For the text-containing cell, return its midpoint in (x, y) coordinate format. 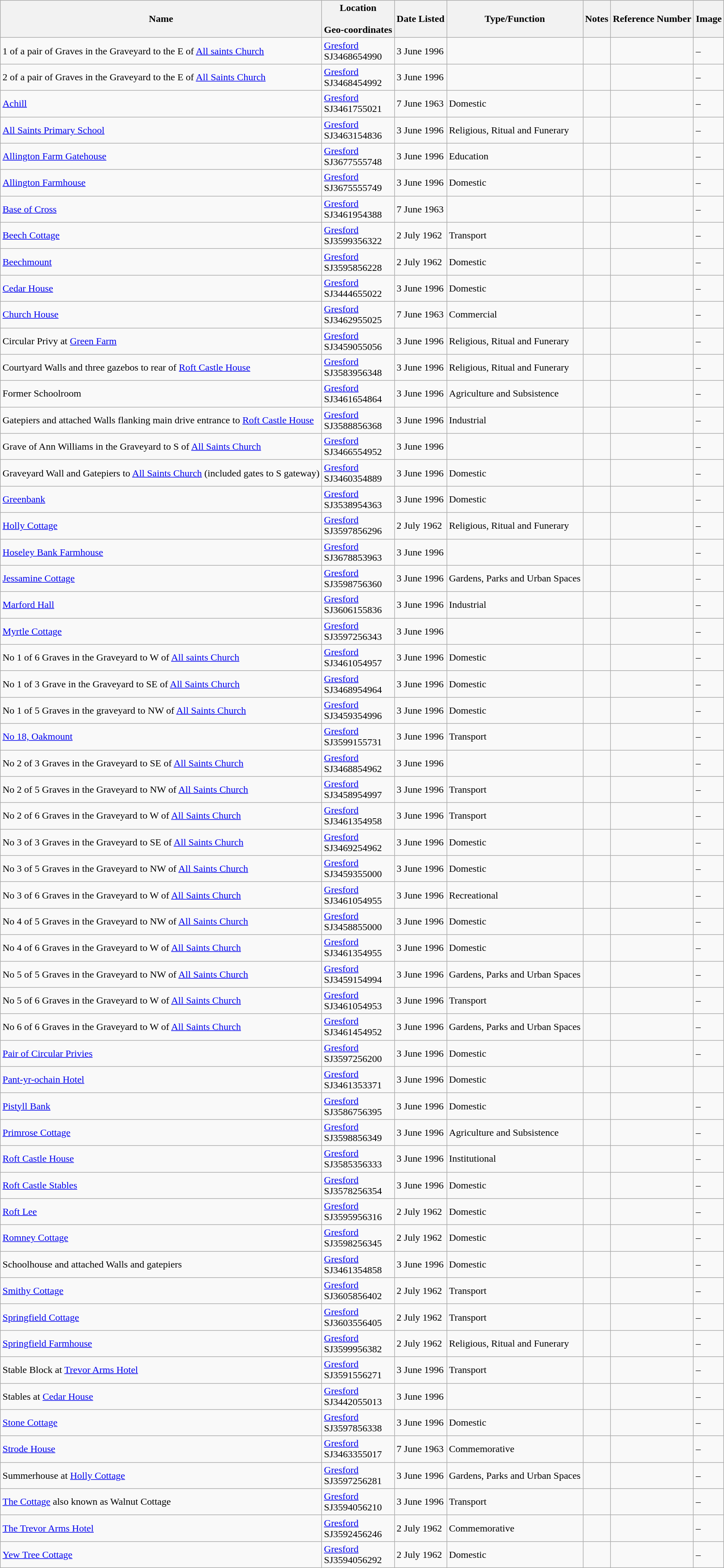
GresfordSJ3594056210 (358, 1502)
Pant-yr-ochain Hotel (161, 1079)
Beech Cottage (161, 235)
Grave of Ann Williams in the Graveyard to S of All Saints Church (161, 447)
GresfordSJ3469254962 (358, 843)
Hoseley Bank Farmhouse (161, 552)
Base of Cross (161, 209)
Reference Number (652, 19)
Beechmount (161, 262)
Strode House (161, 1449)
GresfordSJ3583956348 (358, 367)
GresfordSJ3605856402 (358, 1291)
GresfordSJ3468954964 (358, 684)
GresfordSJ3466554952 (358, 447)
GresfordSJ3675555749 (358, 182)
GresfordSJ3586756395 (358, 1106)
Achill (161, 104)
GresfordSJ3468854962 (358, 763)
GresfordSJ3597256343 (358, 631)
1 of a pair of Graves in the Graveyard to the E of All saints Church (161, 51)
Graveyard Wall and Gatepiers to All Saints Church (included gates to S gateway) (161, 473)
Holly Cottage (161, 526)
Myrtle Cottage (161, 631)
GresfordSJ3598756360 (358, 578)
Roft Lee (161, 1212)
Date Listed (420, 19)
Courtyard Walls and three gazebos to rear of Roft Castle House (161, 367)
Primrose Cottage (161, 1132)
GresfordSJ3461353371 (358, 1079)
Stable Block at Trevor Arms Hotel (161, 1370)
GresfordSJ3594056292 (358, 1555)
Smithy Cottage (161, 1291)
Yew Tree Cottage (161, 1555)
GresfordSJ3678853963 (358, 552)
GresfordSJ3468454992 (358, 77)
GresfordSJ3461354958 (358, 816)
Notes (597, 19)
GresfordSJ3459355000 (358, 869)
No 3 of 6 Graves in the Graveyard to W of All Saints Church (161, 895)
Commercial (515, 315)
GresfordSJ3598856349 (358, 1132)
The Trevor Arms Hotel (161, 1528)
GresfordSJ3461054957 (358, 658)
Greenbank (161, 500)
GresfordSJ3603556405 (358, 1317)
GresfordSJ3578256354 (358, 1185)
GresfordSJ3463355017 (358, 1449)
No 6 of 6 Graves in the Graveyard to W of All Saints Church (161, 1027)
GresfordSJ3460354889 (358, 473)
GresfordSJ3461954388 (358, 209)
GresfordSJ3461054955 (358, 895)
Circular Privy at Green Farm (161, 341)
Church House (161, 315)
No 3 of 3 Graves in the Graveyard to SE of All Saints Church (161, 843)
Image (709, 19)
GresfordSJ3461354858 (358, 1264)
GresfordSJ3538954363 (358, 500)
No 4 of 5 Graves in the Graveyard to NW of All Saints Church (161, 921)
GresfordSJ3598256345 (358, 1238)
No 2 of 3 Graves in the Graveyard to SE of All Saints Church (161, 763)
Springfield Cottage (161, 1317)
No 1 of 3 Grave in the Graveyard to SE of All Saints Church (161, 684)
Name (161, 19)
All Saints Primary School (161, 130)
GresfordSJ3597856338 (358, 1422)
GresfordSJ3606155836 (358, 605)
GresfordSJ3597256281 (358, 1475)
Gatepiers and attached Walls flanking main drive entrance to Roft Castle House (161, 420)
Marford Hall (161, 605)
Allington Farm Gatehouse (161, 157)
GresfordSJ3461654864 (358, 394)
GresfordSJ3461354955 (358, 948)
GresfordSJ3595956316 (358, 1212)
Summerhouse at Holly Cottage (161, 1475)
GresfordSJ3462955025 (358, 315)
Stone Cottage (161, 1422)
No 1 of 5 Graves in the graveyard to NW of All Saints Church (161, 710)
GresfordSJ3592456246 (358, 1528)
GresfordSJ3458855000 (358, 921)
GresfordSJ3461054953 (358, 1001)
Type/Function (515, 19)
GresfordSJ3597256200 (358, 1053)
GresfordSJ3599956382 (358, 1344)
Roft Castle Stables (161, 1185)
GresfordSJ3599155731 (358, 736)
Cedar House (161, 288)
No 5 of 5 Graves in the Graveyard to NW of All Saints Church (161, 974)
Schoolhouse and attached Walls and gatepiers (161, 1264)
GresfordSJ3442055013 (358, 1396)
GresfordSJ3597856296 (358, 526)
No 3 of 5 Graves in the Graveyard to NW of All Saints Church (161, 869)
GresfordSJ3585356333 (358, 1159)
LocationGeo-coordinates (358, 19)
GresfordSJ3459354996 (358, 710)
Romney Cottage (161, 1238)
The Cottage also known as Walnut Cottage (161, 1502)
GresfordSJ3459055056 (358, 341)
GresfordSJ3591556271 (358, 1370)
Recreational (515, 895)
GresfordSJ3461454952 (358, 1027)
Stables at Cedar House (161, 1396)
No 2 of 6 Graves in the Graveyard to W of All Saints Church (161, 816)
GresfordSJ3588856368 (358, 420)
Former Schoolroom (161, 394)
Roft Castle House (161, 1159)
Springfield Farmhouse (161, 1344)
Pair of Circular Privies (161, 1053)
No 18, Oakmount (161, 736)
No 1 of 6 Graves in the Graveyard to W of All saints Church (161, 658)
Institutional (515, 1159)
GresfordSJ3599356322 (358, 235)
Pistyll Bank (161, 1106)
2 of a pair of Graves in the Graveyard to the E of All Saints Church (161, 77)
Allington Farmhouse (161, 182)
GresfordSJ3677555748 (358, 157)
GresfordSJ3461755021 (358, 104)
GresfordSJ3595856228 (358, 262)
GresfordSJ3444655022 (358, 288)
GresfordSJ3468654990 (358, 51)
No 5 of 6 Graves in the Graveyard to W of All Saints Church (161, 1001)
Education (515, 157)
Jessamine Cottage (161, 578)
No 4 of 6 Graves in the Graveyard to W of All Saints Church (161, 948)
GresfordSJ3458954997 (358, 790)
GresfordSJ3459154994 (358, 974)
No 2 of 5 Graves in the Graveyard to NW of All Saints Church (161, 790)
GresfordSJ3463154836 (358, 130)
